Scan for the cell matching the given text and deliver its (x, y) coordinate at center. 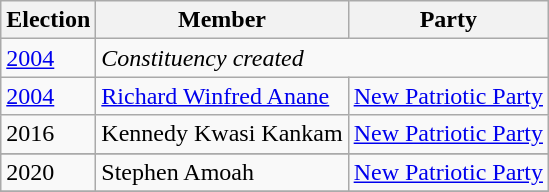
Election (48, 20)
Party (448, 20)
Stephen Amoah (222, 172)
Member (222, 20)
Constituency created (322, 58)
2020 (48, 172)
Richard Winfred Anane (222, 96)
Kennedy Kwasi Kankam (222, 134)
2016 (48, 134)
